For the text-containing cell, return its midpoint in (x, y) coordinate format. 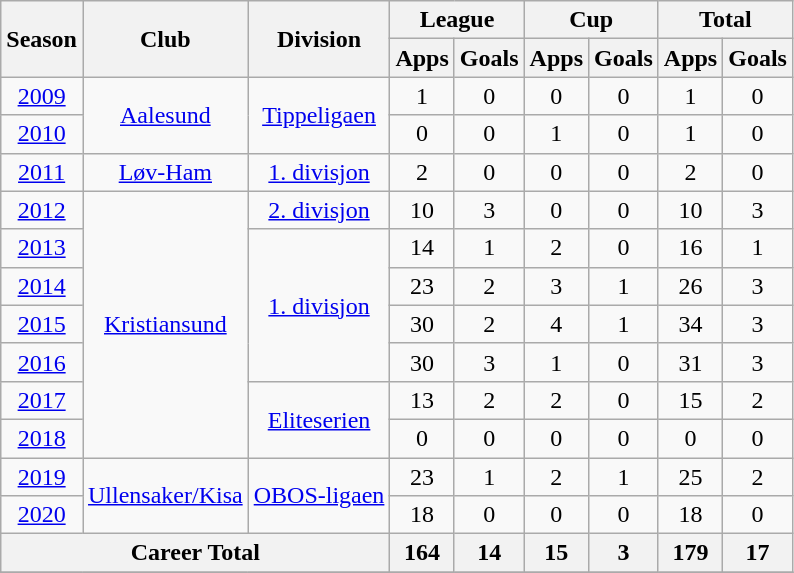
Eliteserien (319, 419)
2016 (42, 362)
164 (422, 553)
2014 (42, 286)
2010 (42, 134)
13 (422, 400)
Tippeligaen (319, 115)
34 (690, 324)
Løv-Ham (165, 172)
2018 (42, 438)
26 (690, 286)
17 (758, 553)
Aalesund (165, 115)
2017 (42, 400)
OBOS-ligaen (319, 496)
2019 (42, 477)
Division (319, 39)
25 (690, 477)
League (457, 20)
2013 (42, 248)
4 (556, 324)
2012 (42, 210)
2009 (42, 96)
Ullensaker/Kisa (165, 496)
2020 (42, 515)
Cup (591, 20)
2. divisjon (319, 210)
Total (725, 20)
Career Total (196, 553)
Kristiansund (165, 324)
2011 (42, 172)
179 (690, 553)
Season (42, 39)
Club (165, 39)
16 (690, 248)
31 (690, 362)
2015 (42, 324)
